Scan for the cell matching the given text and deliver its [x, y] coordinate at center. 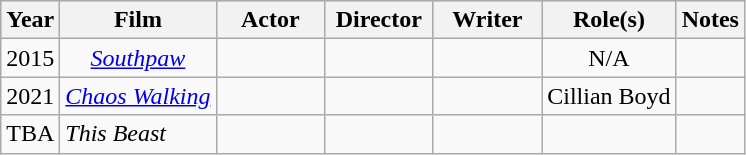
Cillian Boyd [609, 96]
Role(s) [609, 20]
Director [380, 20]
Notes [710, 20]
This Beast [138, 134]
Film [138, 20]
Actor [270, 20]
Writer [488, 20]
N/A [609, 58]
2021 [30, 96]
TBA [30, 134]
Chaos Walking [138, 96]
Year [30, 20]
2015 [30, 58]
Southpaw [138, 58]
